For the text-containing cell, return its midpoint in [x, y] coordinate format. 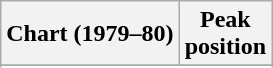
Peak position [225, 34]
Chart (1979–80) [90, 34]
